Capture the cell that displays the provided text and extract its [x, y] central coordinate. 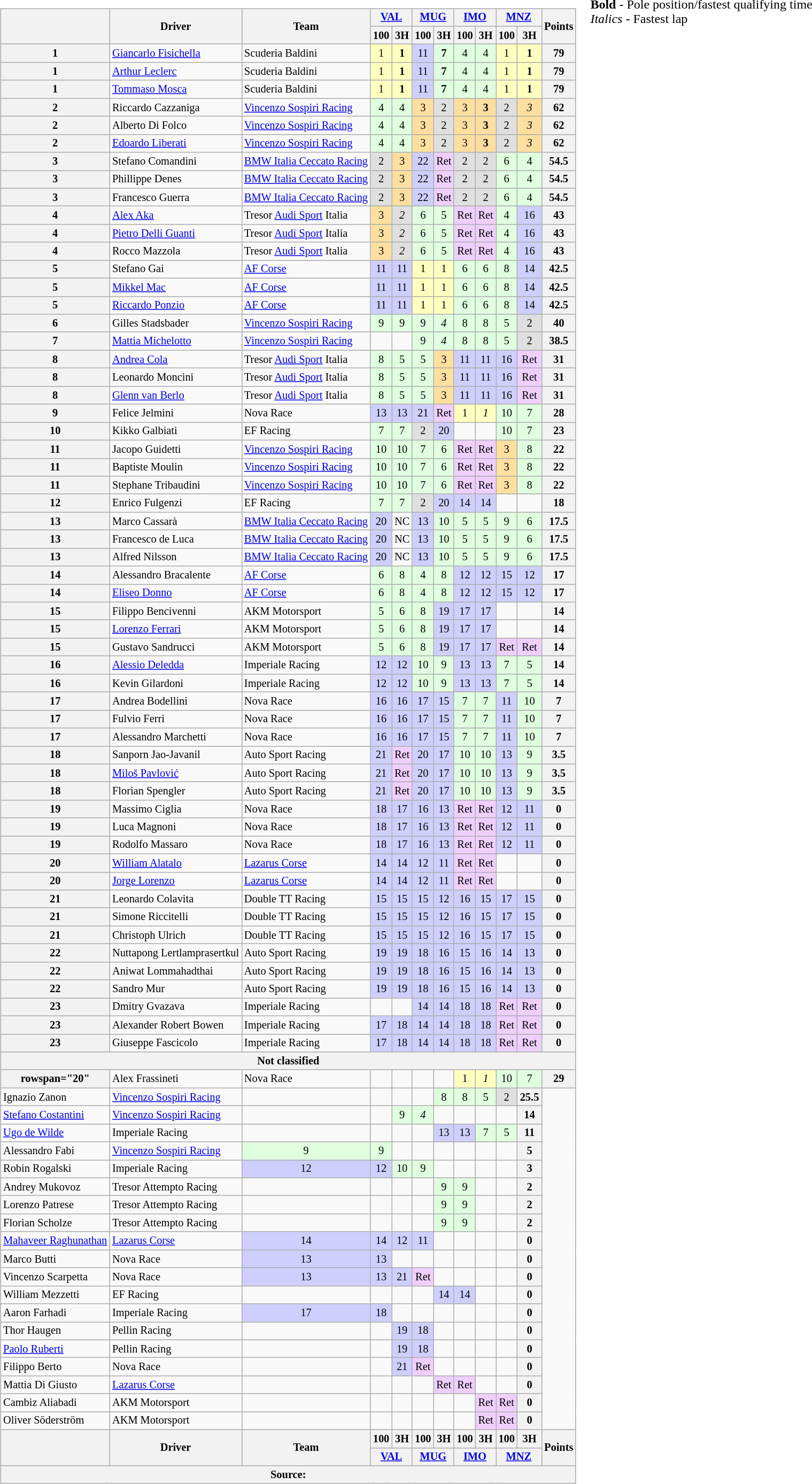
Tommaso Mosca [175, 89]
Florian Spengler [175, 791]
Giancarlo Fisichella [175, 53]
Marco Butti [55, 1259]
Simone Riccitelli [175, 917]
Source: [288, 1475]
Thor Haugen [55, 1331]
Stefano Costantini [55, 1115]
Riccardo Cazzaniga [175, 107]
Fulvio Ferri [175, 719]
Mattia Michelotto [175, 341]
40 [559, 323]
Mikkel Mac [175, 287]
Paolo Ruberti [55, 1349]
Lorenzo Ferrari [175, 629]
Stefano Comandini [175, 161]
Arthur Leclerc [175, 72]
Oliver Söderström [55, 1421]
Baptiste Moulin [175, 467]
Andrea Bodellini [175, 701]
Stephane Tribaudini [175, 485]
Kikko Galbiati [175, 431]
25.5 [529, 1097]
William Mezzetti [55, 1295]
Aaron Farhadi [55, 1313]
Alessio Deledda [175, 665]
Ugo de Wilde [55, 1133]
Gilles Stadsbader [175, 323]
Not classified [288, 1061]
Ignazio Zanon [55, 1097]
Vincenzo Scarpetta [55, 1277]
Florian Scholze [55, 1223]
Alex Frassineti [175, 1079]
Felice Jelmini [175, 413]
Phillippe Denes [175, 180]
Alexander Robert Bowen [175, 1025]
Filippo Bencivenni [175, 611]
William Alatalo [175, 863]
Enrico Fulgenzi [175, 503]
29 [559, 1079]
Andrey Mukovoz [55, 1187]
Alberto Di Folco [175, 126]
Christoph Ulrich [175, 935]
Robin Rogalski [55, 1169]
Francesco de Luca [175, 539]
Alex Aka [175, 215]
Rocco Mazzola [175, 251]
Jorge Lorenzo [175, 881]
Stefano Gai [175, 269]
Andrea Cola [175, 359]
28 [559, 413]
rowspan="20" [55, 1079]
Lorenzo Patrese [55, 1205]
Gustavo Sandrucci [175, 647]
Sanporn Jao-Javanil [175, 755]
Sandro Mur [175, 989]
Massimo Ciglia [175, 809]
Luca Magnoni [175, 827]
Alessandro Fabi [55, 1151]
Dmitry Gvazava [175, 1007]
Riccardo Ponzio [175, 305]
Aniwat Lommahadthai [175, 971]
Rodolfo Massaro [175, 845]
Pietro Delli Guanti [175, 234]
Leonardo Moncini [175, 377]
Miloš Pavlović [175, 773]
Nuttapong Lertlamprasertkul [175, 953]
Filippo Berto [55, 1367]
Edoardo Liberati [175, 143]
Alessandro Bracalente [175, 575]
Eliseo Donno [175, 593]
Jacopo Guidetti [175, 449]
Leonardo Colavita [175, 899]
Mahaveer Raghunathan [55, 1241]
Glenn van Berlo [175, 395]
Cambiz Aliabadi [55, 1403]
Mattia Di Giusto [55, 1385]
Giuseppe Fascicolo [175, 1043]
38.5 [559, 341]
Alfred Nilsson [175, 557]
Kevin Gilardoni [175, 683]
Marco Cassarà [175, 521]
Alessandro Marchetti [175, 737]
Francesco Guerra [175, 197]
